Detect which cell encompasses the target text, then output its [X, Y] center coordinate. 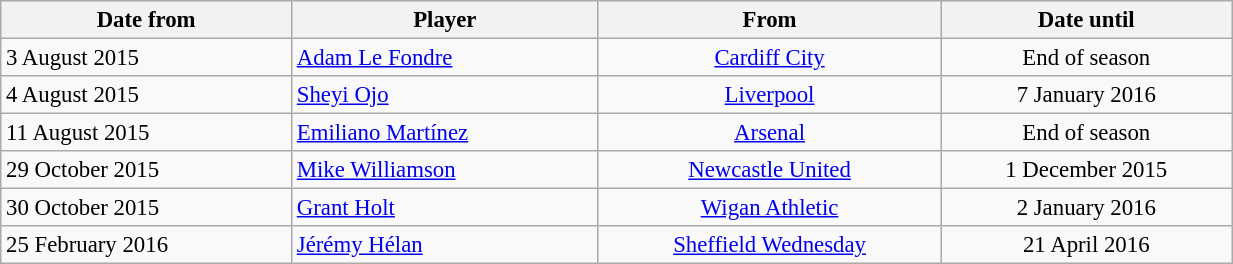
Player [444, 20]
Date until [1086, 20]
Mike Williamson [444, 170]
Adam Le Fondre [444, 58]
Arsenal [770, 133]
Sheyi Ojo [444, 95]
Wigan Athletic [770, 208]
29 October 2015 [146, 170]
Grant Holt [444, 208]
Sheffield Wednesday [770, 245]
21 April 2016 [1086, 245]
Cardiff City [770, 58]
From [770, 20]
Jérémy Hélan [444, 245]
11 August 2015 [146, 133]
3 August 2015 [146, 58]
Newcastle United [770, 170]
1 December 2015 [1086, 170]
25 February 2016 [146, 245]
2 January 2016 [1086, 208]
7 January 2016 [1086, 95]
Date from [146, 20]
Liverpool [770, 95]
4 August 2015 [146, 95]
Emiliano Martínez [444, 133]
30 October 2015 [146, 208]
